Return the (x, y) coordinate for the center point of the cell that contains the specified text.  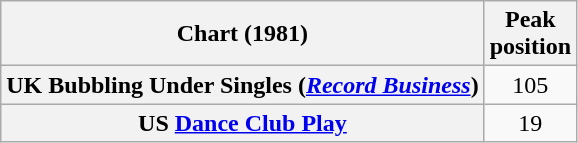
19 (530, 123)
Chart (1981) (242, 34)
Peakposition (530, 34)
105 (530, 85)
UK Bubbling Under Singles (Record Business) (242, 85)
US Dance Club Play (242, 123)
